Pinpoint the cell where the given text exists, returning its (X, Y) midpoint coordinate. 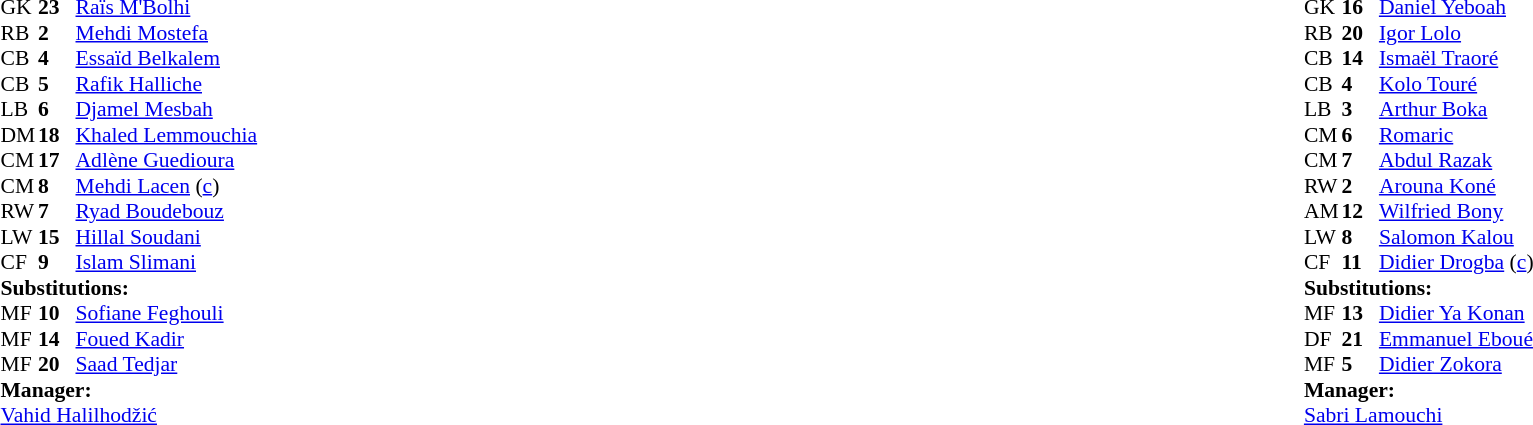
21 (1360, 339)
Hillal Soudani (167, 237)
17 (57, 161)
Khaled Lemmouchia (167, 135)
10 (57, 313)
DF (1323, 339)
Sofiane Feghouli (167, 313)
Mehdi Lacen (c) (167, 186)
Rafik Halliche (167, 84)
Ryad Boudebouz (167, 211)
13 (1360, 313)
15 (57, 237)
12 (1360, 211)
Saad Tedjar (167, 365)
Mehdi Mostefa (167, 33)
11 (1360, 263)
Foued Kadir (167, 339)
18 (57, 135)
AM (1323, 211)
3 (1360, 109)
Essaïd Belkalem (167, 59)
Djamel Mesbah (167, 109)
9 (57, 263)
Substitutions: (128, 288)
DM (19, 135)
Adlène Guedioura (167, 161)
Manager: (128, 390)
Islam Slimani (167, 263)
